From the cell containing the given text, extract its center point as (x, y) coordinate. 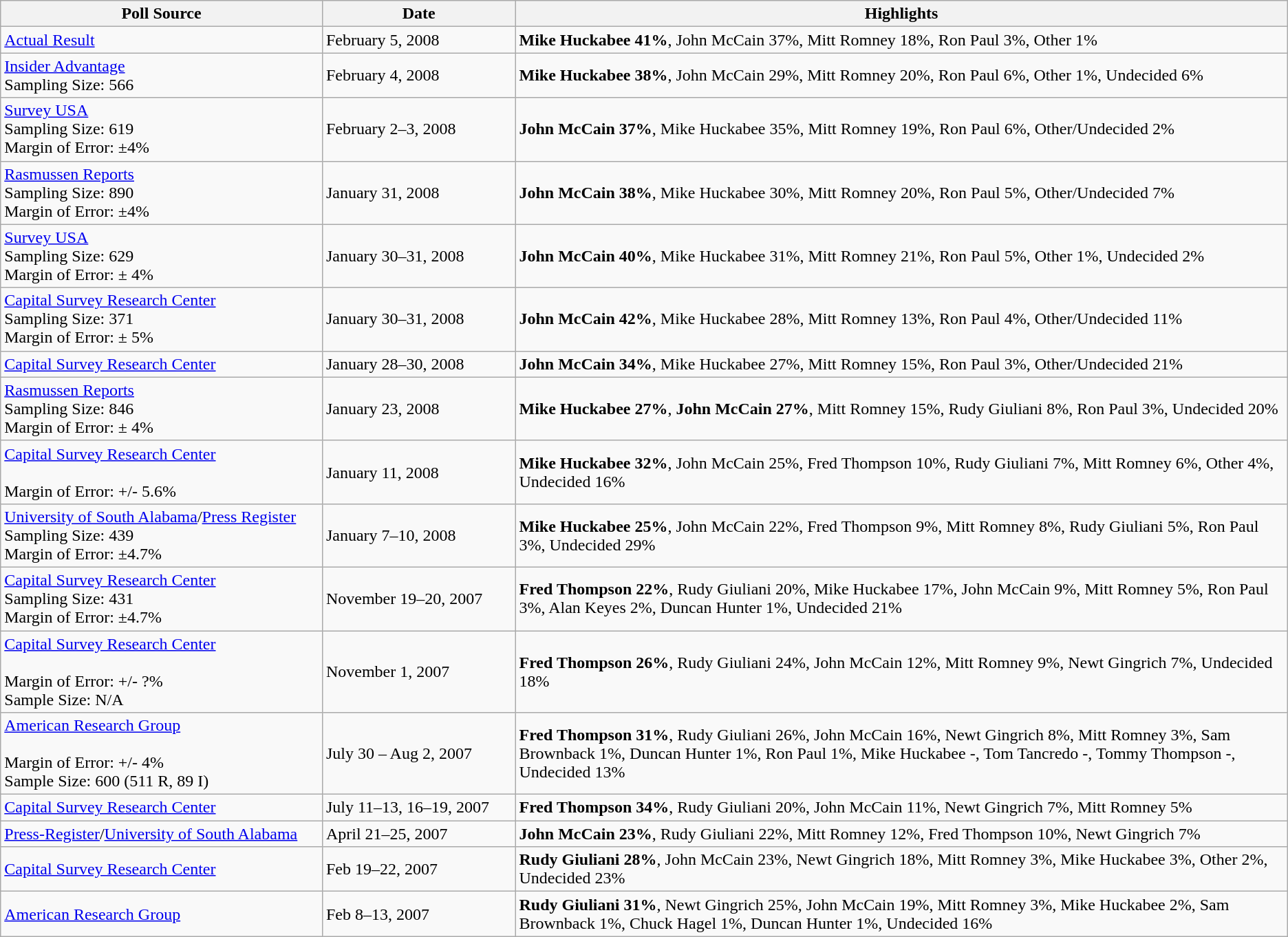
John McCain 42%, Mike Huckabee 28%, Mitt Romney 13%, Ron Paul 4%, Other/Undecided 11% (901, 319)
Poll Source (162, 14)
Fred Thompson 22%, Rudy Giuliani 20%, Mike Huckabee 17%, John McCain 9%, Mitt Romney 5%, Ron Paul 3%, Alan Keyes 2%, Duncan Hunter 1%, Undecided 21% (901, 599)
Fred Thompson 26%, Rudy Giuliani 24%, John McCain 12%, Mitt Romney 9%, Newt Gingrich 7%, Undecided 18% (901, 671)
April 21–25, 2007 (418, 834)
Actual Result (162, 40)
Highlights (901, 14)
John McCain 34%, Mike Huckabee 27%, Mitt Romney 15%, Ron Paul 3%, Other/Undecided 21% (901, 364)
January 7–10, 2008 (418, 535)
Feb 19–22, 2007 (418, 870)
Date (418, 14)
Mike Huckabee 32%, John McCain 25%, Fred Thompson 10%, Rudy Giuliani 7%, Mitt Romney 6%, Other 4%, Undecided 16% (901, 472)
American Research GroupMargin of Error: +/- 4%Sample Size: 600 (511 R, 89 I) (162, 754)
University of South Alabama/Press RegisterSampling Size: 439Margin of Error: ±4.7% (162, 535)
John McCain 37%, Mike Huckabee 35%, Mitt Romney 19%, Ron Paul 6%, Other/Undecided 2% (901, 129)
Rasmussen ReportsSampling Size: 846Margin of Error: ± 4% (162, 409)
Insider AdvantageSampling Size: 566 (162, 76)
John McCain 40%, Mike Huckabee 31%, Mitt Romney 21%, Ron Paul 5%, Other 1%, Undecided 2% (901, 256)
November 1, 2007 (418, 671)
John McCain 23%, Rudy Giuliani 22%, Mitt Romney 12%, Fred Thompson 10%, Newt Gingrich 7% (901, 834)
Feb 8–13, 2007 (418, 914)
February 5, 2008 (418, 40)
Capital Survey Research CenterSampling Size: 431Margin of Error: ±4.7% (162, 599)
Capital Survey Research CenterMargin of Error: +/- ?%Sample Size: N/A (162, 671)
January 28–30, 2008 (418, 364)
January 11, 2008 (418, 472)
Mike Huckabee 25%, John McCain 22%, Fred Thompson 9%, Mitt Romney 8%, Rudy Giuliani 5%, Ron Paul 3%, Undecided 29% (901, 535)
July 11–13, 16–19, 2007 (418, 808)
Fred Thompson 34%, Rudy Giuliani 20%, John McCain 11%, Newt Gingrich 7%, Mitt Romney 5% (901, 808)
Mike Huckabee 27%, John McCain 27%, Mitt Romney 15%, Rudy Giuliani 8%, Ron Paul 3%, Undecided 20% (901, 409)
January 31, 2008 (418, 193)
Rasmussen ReportsSampling Size: 890Margin of Error: ±4% (162, 193)
Survey USASampling Size: 629Margin of Error: ± 4% (162, 256)
John McCain 38%, Mike Huckabee 30%, Mitt Romney 20%, Ron Paul 5%, Other/Undecided 7% (901, 193)
Mike Huckabee 41%, John McCain 37%, Mitt Romney 18%, Ron Paul 3%, Other 1% (901, 40)
January 23, 2008 (418, 409)
Capital Survey Research CenterMargin of Error: +/- 5.6% (162, 472)
Capital Survey Research CenterSampling Size: 371Margin of Error: ± 5% (162, 319)
American Research Group (162, 914)
Press-Register/University of South Alabama (162, 834)
February 2–3, 2008 (418, 129)
Survey USASampling Size: 619Margin of Error: ±4% (162, 129)
Mike Huckabee 38%, John McCain 29%, Mitt Romney 20%, Ron Paul 6%, Other 1%, Undecided 6% (901, 76)
February 4, 2008 (418, 76)
Rudy Giuliani 28%, John McCain 23%, Newt Gingrich 18%, Mitt Romney 3%, Mike Huckabee 3%, Other 2%, Undecided 23% (901, 870)
July 30 – Aug 2, 2007 (418, 754)
November 19–20, 2007 (418, 599)
